Scan for the cell matching the given text and deliver its [X, Y] coordinate at center. 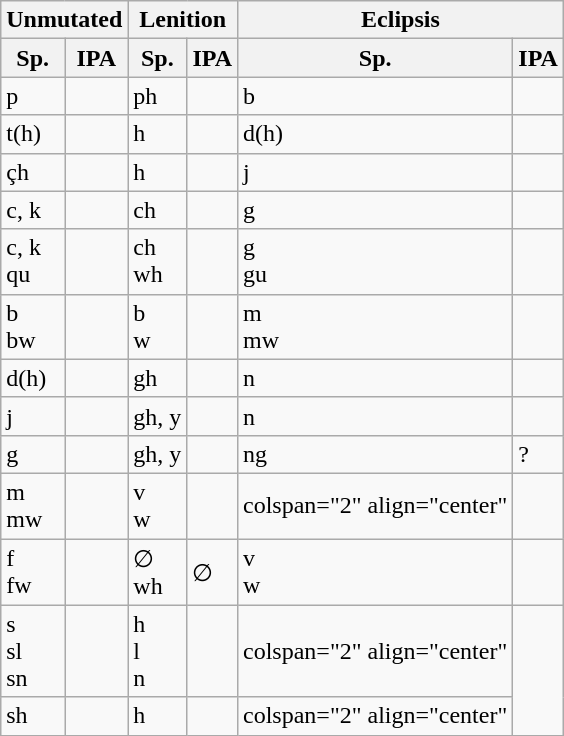
bw [158, 326]
∅wh [158, 572]
Unmutated [64, 20]
chwh [158, 262]
ffw [33, 572]
çh [33, 172]
bbw [33, 326]
ph [158, 96]
gh [158, 378]
hln [158, 651]
sslsn [33, 651]
ng [376, 454]
c, k [33, 210]
c, kqu [33, 262]
ggu [376, 262]
t(h) [33, 134]
? [538, 454]
b [376, 96]
∅ [212, 572]
p [33, 96]
ch [158, 210]
sh [33, 716]
Lenition [183, 20]
Eclipsis [401, 20]
